Locate the cell with the specified text and output its [X, Y] center coordinate. 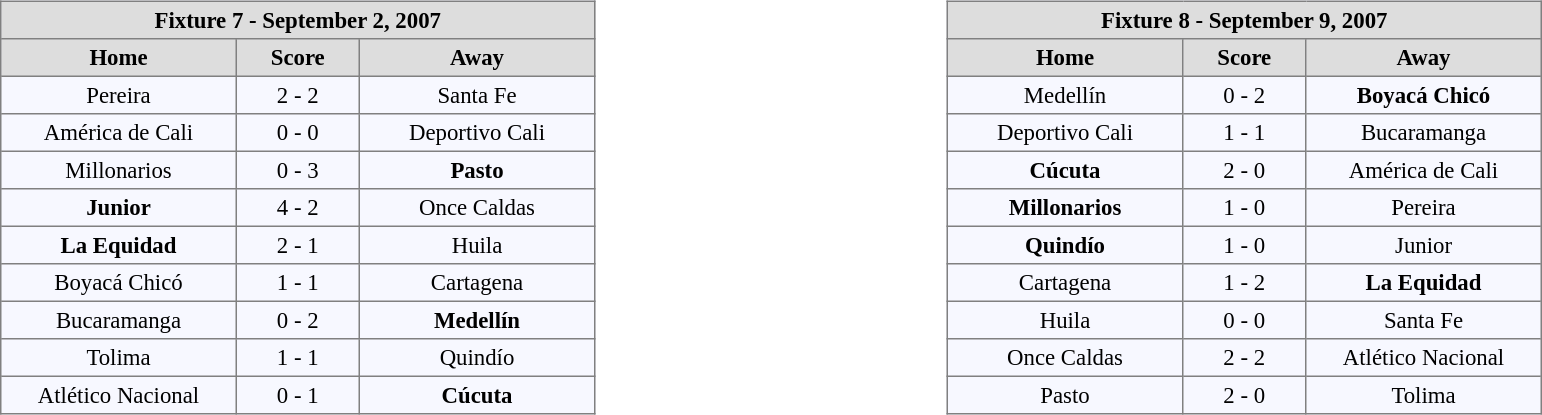
2 - 1 [298, 245]
4 - 2 [298, 208]
0 - 1 [298, 395]
Fixture 8 - September 9, 2007 [1244, 20]
1 - 2 [1244, 283]
Fixture 7 - September 2, 2007 [298, 20]
0 - 3 [298, 170]
